From the cell containing the given text, extract its center point as [x, y] coordinate. 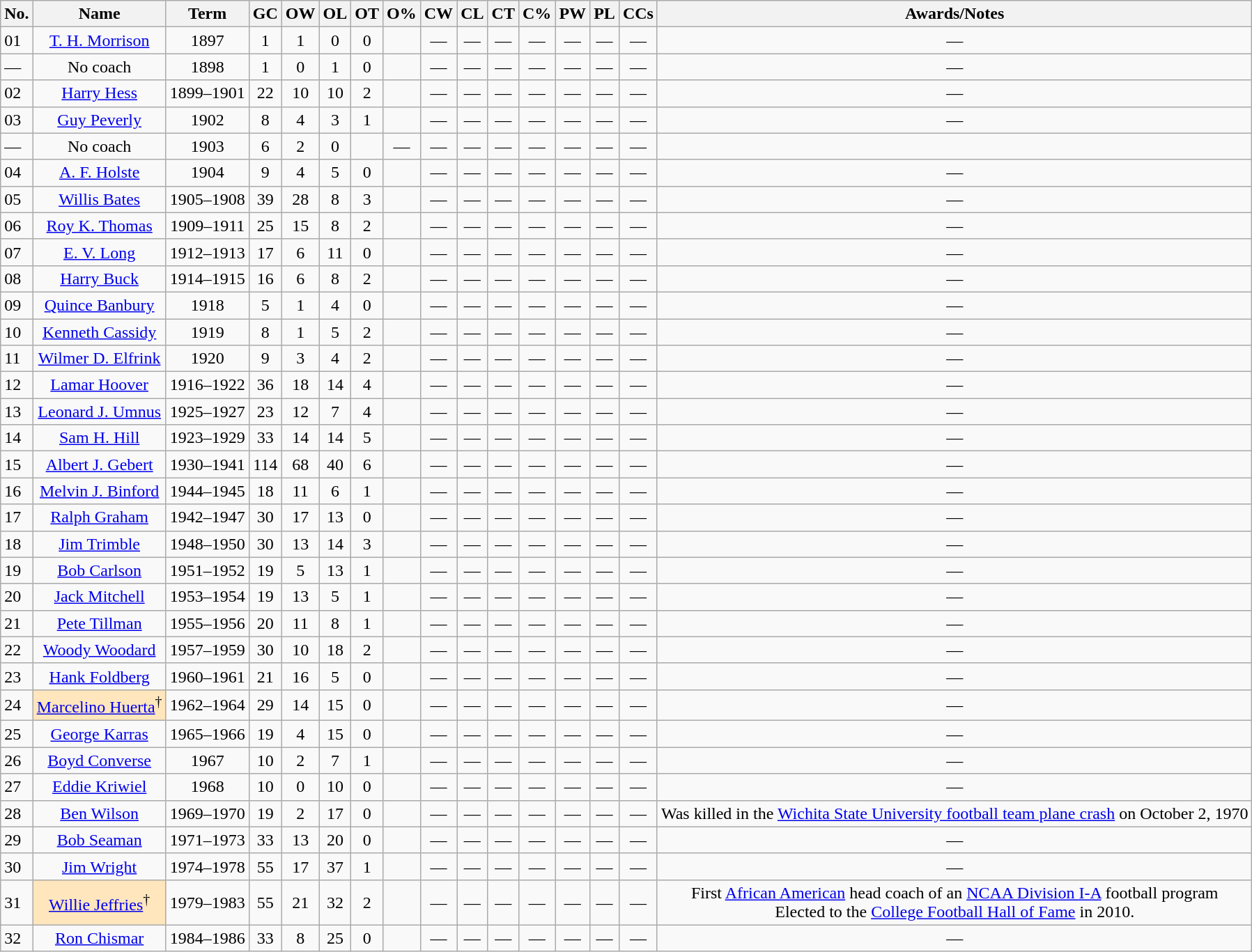
1912–1913 [208, 252]
1974–1978 [208, 866]
PW [573, 14]
1979–1983 [208, 903]
Bob Carlson [99, 570]
1965–1966 [208, 734]
1914–1915 [208, 279]
1930–1941 [208, 465]
Leonard J. Umnus [99, 412]
C% [536, 14]
Ron Chismar [99, 938]
1951–1952 [208, 570]
36 [265, 385]
Willie Jeffries† [99, 903]
OT [367, 14]
Harry Buck [99, 279]
09 [17, 305]
Jack Mitchell [99, 597]
1944–1945 [208, 491]
1969–1970 [208, 813]
OW [300, 14]
39 [265, 199]
04 [17, 173]
Awards/Notes [955, 14]
George Karras [99, 734]
1916–1922 [208, 385]
07 [17, 252]
Eddie Kriwiel [99, 787]
CL [472, 14]
Ralph Graham [99, 517]
03 [17, 120]
1920 [208, 359]
OL [335, 14]
01 [17, 40]
37 [335, 866]
1919 [208, 332]
26 [17, 760]
1948–1950 [208, 544]
Pete Tillman [99, 623]
Albert J. Gebert [99, 465]
40 [335, 465]
PL [605, 14]
1971–1973 [208, 840]
Quince Banbury [99, 305]
Willis Bates [99, 199]
06 [17, 226]
Melvin J. Binford [99, 491]
27 [17, 787]
1903 [208, 146]
1897 [208, 40]
1960–1961 [208, 676]
Woody Woodard [99, 650]
Guy Peverly [99, 120]
1962–1964 [208, 705]
E. V. Long [99, 252]
08 [17, 279]
05 [17, 199]
Wilmer D. Elfrink [99, 359]
Marcelino Huerta† [99, 705]
1905–1908 [208, 199]
1953–1954 [208, 597]
Boyd Converse [99, 760]
Harry Hess [99, 93]
Name [99, 14]
1984–1986 [208, 938]
Term [208, 14]
Sam H. Hill [99, 438]
Jim Trimble [99, 544]
68 [300, 465]
1942–1947 [208, 517]
1902 [208, 120]
1918 [208, 305]
02 [17, 93]
114 [265, 465]
Roy K. Thomas [99, 226]
1967 [208, 760]
1957–1959 [208, 650]
Ben Wilson [99, 813]
Jim Wright [99, 866]
1904 [208, 173]
Was killed in the Wichita State University football team plane crash on October 2, 1970 [955, 813]
1925–1927 [208, 412]
24 [17, 705]
Kenneth Cassidy [99, 332]
31 [17, 903]
1955–1956 [208, 623]
A. F. Holste [99, 173]
CT [503, 14]
Bob Seaman [99, 840]
T. H. Morrison [99, 40]
CCs [638, 14]
CW [438, 14]
GC [265, 14]
No. [17, 14]
1909–1911 [208, 226]
Hank Foldberg [99, 676]
1923–1929 [208, 438]
1899–1901 [208, 93]
O% [402, 14]
1968 [208, 787]
1898 [208, 67]
First African American head coach of an NCAA Division I-A football programElected to the College Football Hall of Fame in 2010. [955, 903]
Lamar Hoover [99, 385]
